Pinpoint the cell where the given text exists, returning its (x, y) midpoint coordinate. 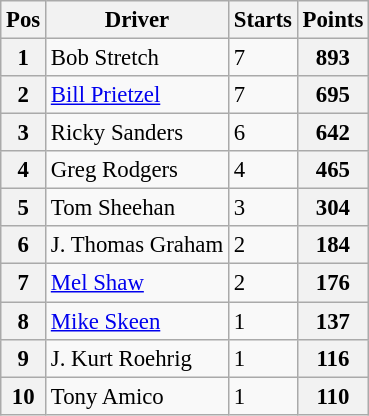
J. Kurt Roehrig (138, 358)
Starts (262, 20)
Greg Rodgers (138, 170)
J. Thomas Graham (138, 245)
5 (24, 208)
Mike Skeen (138, 321)
10 (24, 396)
116 (332, 358)
Points (332, 20)
Pos (24, 20)
893 (332, 58)
8 (24, 321)
695 (332, 95)
Driver (138, 20)
465 (332, 170)
Bob Stretch (138, 58)
176 (332, 283)
137 (332, 321)
304 (332, 208)
642 (332, 133)
184 (332, 245)
Tony Amico (138, 396)
110 (332, 396)
9 (24, 358)
Bill Prietzel (138, 95)
Tom Sheehan (138, 208)
Mel Shaw (138, 283)
Ricky Sanders (138, 133)
